Search for the cell housing the specified text and yield its (X, Y) center coordinate. 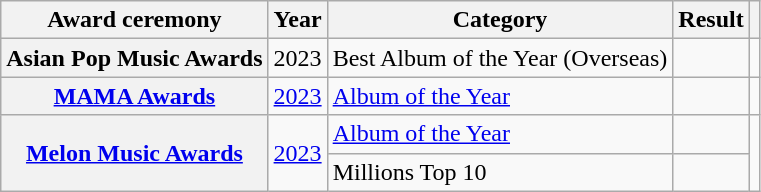
MAMA Awards (134, 96)
Year (298, 20)
Best Album of the Year (Overseas) (500, 58)
Result (711, 20)
Category (500, 20)
Asian Pop Music Awards (134, 58)
Melon Music Awards (134, 153)
Award ceremony (134, 20)
Millions Top 10 (500, 172)
